Capture the cell that displays the provided text and extract its [X, Y] central coordinate. 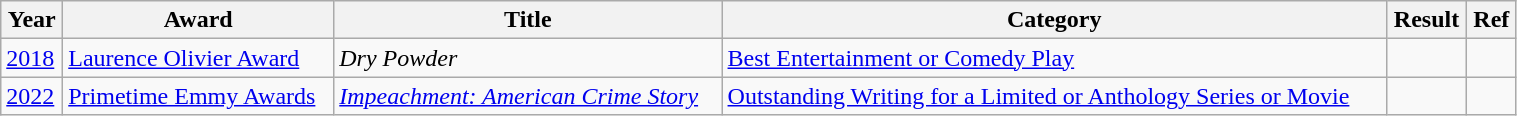
Year [32, 20]
Best Entertainment or Comedy Play [1054, 58]
Result [1426, 20]
Award [198, 20]
Dry Powder [528, 58]
2022 [32, 96]
Category [1054, 20]
2018 [32, 58]
Laurence Olivier Award [198, 58]
Outstanding Writing for a Limited or Anthology Series or Movie [1054, 96]
Ref [1492, 20]
Impeachment: American Crime Story [528, 96]
Primetime Emmy Awards [198, 96]
Title [528, 20]
